Detect which cell encompasses the target text, then output its [x, y] center coordinate. 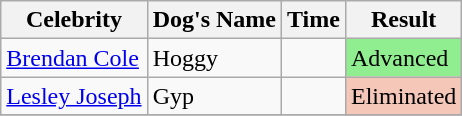
Time [314, 20]
Advanced [403, 58]
Result [403, 20]
Brendan Cole [74, 58]
Celebrity [74, 20]
Gyp [214, 96]
Dog's Name [214, 20]
Lesley Joseph [74, 96]
Eliminated [403, 96]
Hoggy [214, 58]
